From the cell containing the given text, extract its center point as [X, Y] coordinate. 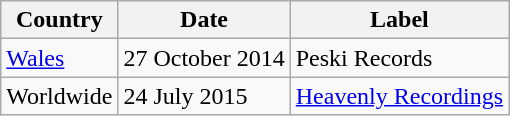
Label [399, 20]
Date [204, 20]
Peski Records [399, 58]
Country [60, 20]
Wales [60, 58]
24 July 2015 [204, 96]
27 October 2014 [204, 58]
Heavenly Recordings [399, 96]
Worldwide [60, 96]
